Return [x, y] of the center of cell containing provided text 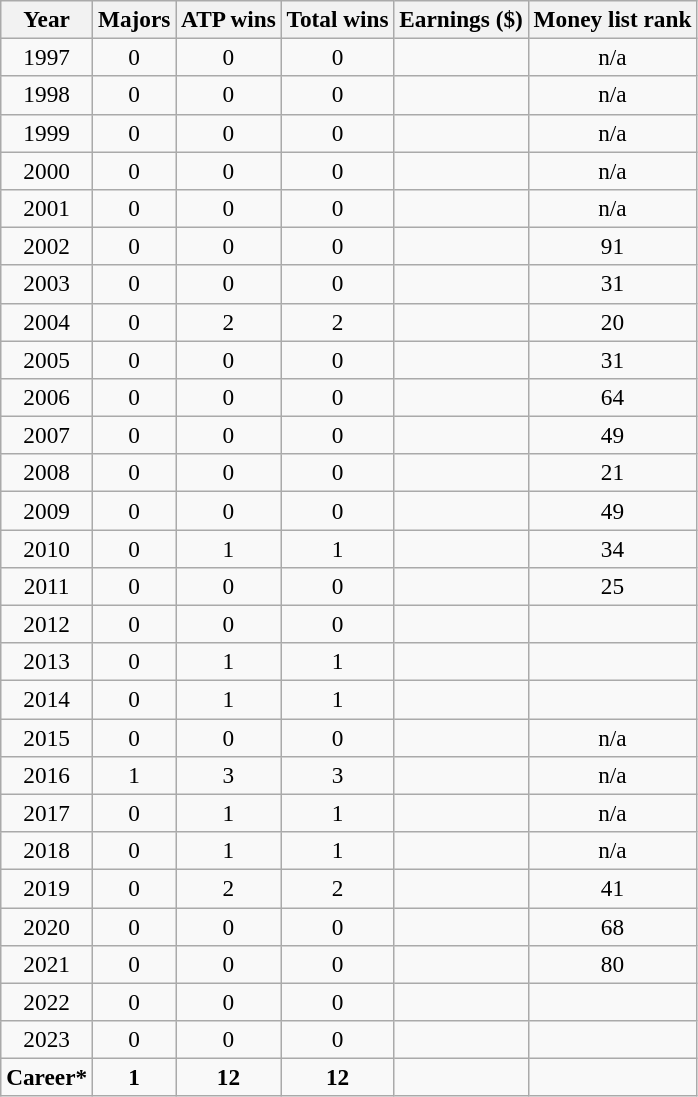
2002 [47, 246]
41 [612, 888]
2018 [47, 850]
2001 [47, 208]
2017 [47, 813]
Career* [47, 1077]
2003 [47, 284]
2013 [47, 662]
2004 [47, 322]
1999 [47, 133]
Total wins [338, 19]
1998 [47, 95]
2006 [47, 397]
ATP wins [228, 19]
2023 [47, 1039]
2015 [47, 737]
2012 [47, 624]
2019 [47, 888]
25 [612, 586]
34 [612, 548]
21 [612, 473]
2009 [47, 510]
2008 [47, 473]
20 [612, 322]
91 [612, 246]
Majors [134, 19]
68 [612, 926]
Money list rank [612, 19]
1997 [47, 57]
2005 [47, 359]
2007 [47, 435]
Earnings ($) [461, 19]
Year [47, 19]
64 [612, 397]
2011 [47, 586]
2016 [47, 775]
2021 [47, 964]
2022 [47, 1002]
2014 [47, 699]
80 [612, 964]
2010 [47, 548]
2020 [47, 926]
2000 [47, 170]
